Return (x, y) of the center of cell containing provided text 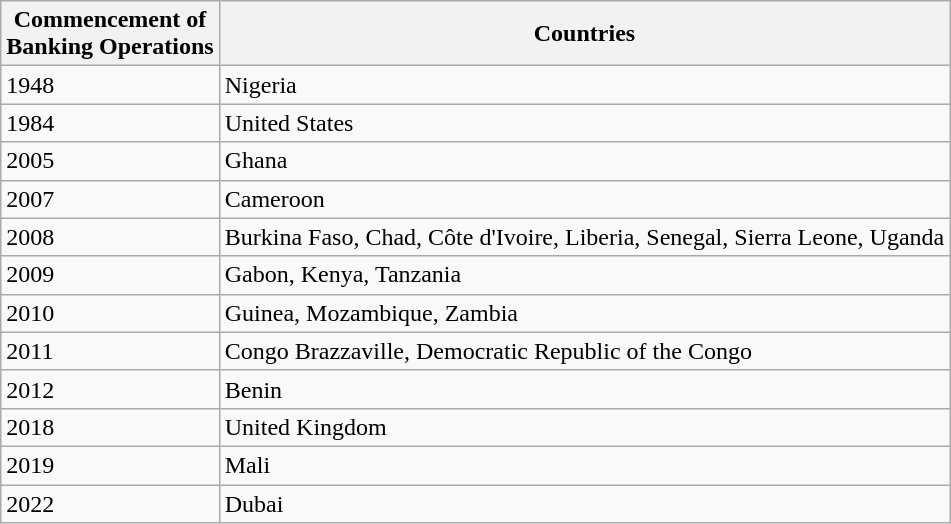
Congo Brazzaville, Democratic Republic of the Congo (584, 351)
Countries (584, 34)
2011 (110, 351)
2005 (110, 161)
Cameroon (584, 199)
Ghana (584, 161)
Guinea, Mozambique, Zambia (584, 313)
Nigeria (584, 85)
2019 (110, 465)
2007 (110, 199)
Mali (584, 465)
United States (584, 123)
2009 (110, 275)
United Kingdom (584, 427)
2012 (110, 389)
2008 (110, 237)
Burkina Faso, Chad, Côte d'Ivoire, Liberia, Senegal, Sierra Leone, Uganda (584, 237)
Commencement ofBanking Operations (110, 34)
2010 (110, 313)
1948 (110, 85)
Gabon, Kenya, Tanzania (584, 275)
Benin (584, 389)
2018 (110, 427)
Dubai (584, 503)
1984 (110, 123)
2022 (110, 503)
